Pinpoint the cell where the given text exists, returning its [x, y] midpoint coordinate. 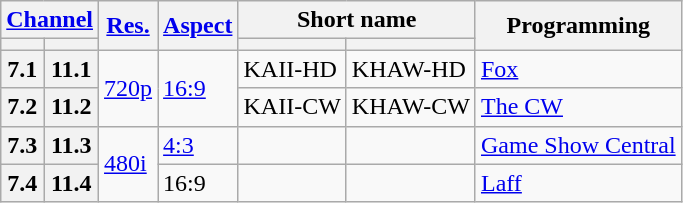
KHAW-CW [410, 107]
11.3 [72, 145]
11.4 [72, 183]
Res. [128, 26]
7.4 [22, 183]
7.1 [22, 69]
Aspect [198, 26]
11.1 [72, 69]
KAII-CW [292, 107]
Short name [356, 20]
480i [128, 164]
7.3 [22, 145]
720p [128, 88]
The CW [578, 107]
7.2 [22, 107]
Programming [578, 26]
Channel [50, 20]
KAII-HD [292, 69]
Fox [578, 69]
4:3 [198, 145]
Laff [578, 183]
KHAW-HD [410, 69]
Game Show Central [578, 145]
11.2 [72, 107]
